Search for the cell housing the specified text and yield its [X, Y] center coordinate. 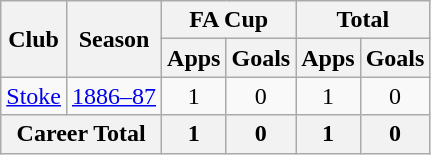
1886–87 [114, 96]
Season [114, 39]
FA Cup [229, 20]
Stoke [34, 96]
Club [34, 39]
Career Total [82, 134]
Total [363, 20]
